Determine the (x, y) coordinate at the center of the cell enclosing the given text.  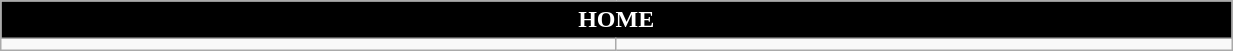
HOME (616, 20)
